For the text-containing cell, return its midpoint in (x, y) coordinate format. 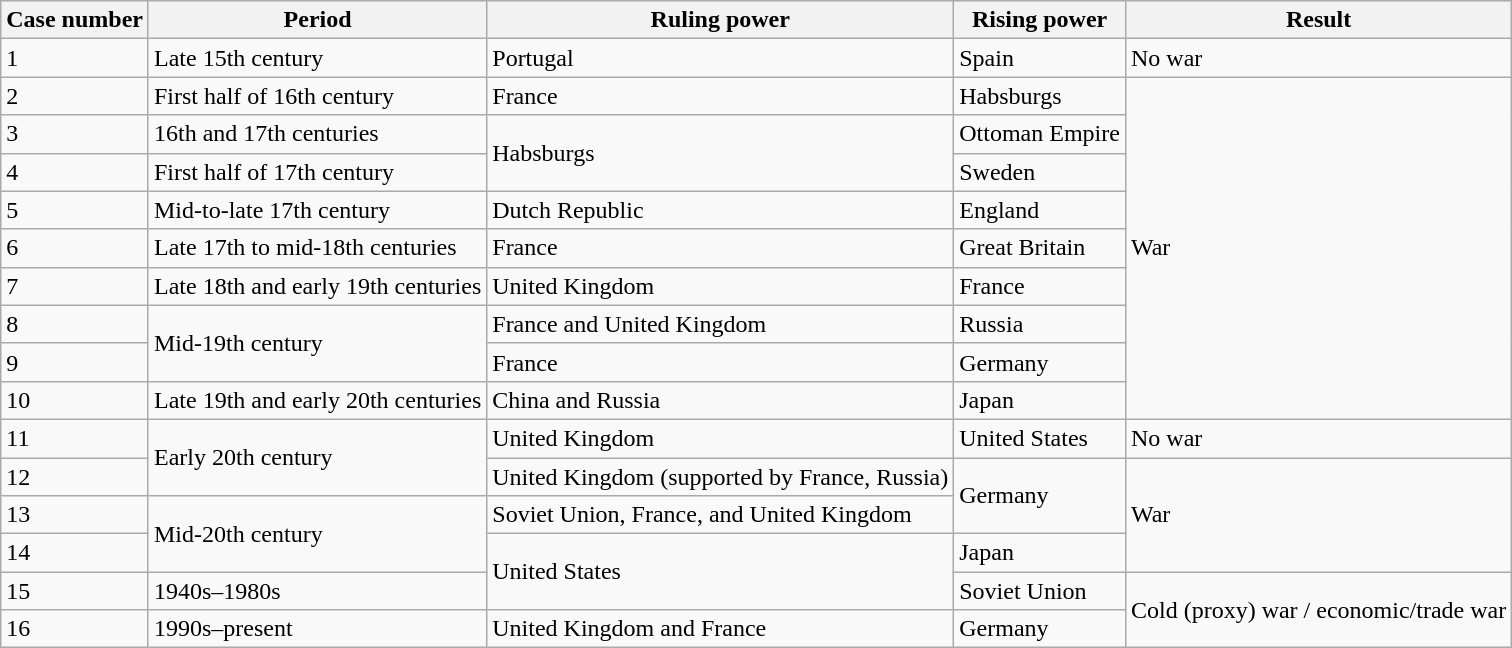
1 (75, 58)
Late 18th and early 19th centuries (317, 286)
Ruling power (720, 20)
Rising power (1040, 20)
Period (317, 20)
1940s–1980s (317, 591)
Late 17th to mid-18th centuries (317, 248)
16 (75, 629)
Mid-20th century (317, 534)
Cold (proxy) war / economic/trade war (1318, 610)
Ottoman Empire (1040, 134)
United Kingdom (supported by France, Russia) (720, 477)
First half of 16th century (317, 96)
3 (75, 134)
France and United Kingdom (720, 324)
9 (75, 362)
China and Russia (720, 400)
Sweden (1040, 172)
15 (75, 591)
7 (75, 286)
England (1040, 210)
12 (75, 477)
Dutch Republic (720, 210)
5 (75, 210)
United Kingdom and France (720, 629)
11 (75, 438)
1990s–present (317, 629)
6 (75, 248)
Soviet Union, France, and United Kingdom (720, 515)
Portugal (720, 58)
Soviet Union (1040, 591)
4 (75, 172)
10 (75, 400)
Late 15th century (317, 58)
First half of 17th century (317, 172)
Spain (1040, 58)
13 (75, 515)
Early 20th century (317, 457)
Late 19th and early 20th centuries (317, 400)
16th and 17th centuries (317, 134)
Mid-to-late 17th century (317, 210)
2 (75, 96)
Great Britain (1040, 248)
Case number (75, 20)
14 (75, 553)
Russia (1040, 324)
8 (75, 324)
Result (1318, 20)
Mid-19th century (317, 343)
